Return the [x, y] coordinate for the center point of the cell that contains the specified text.  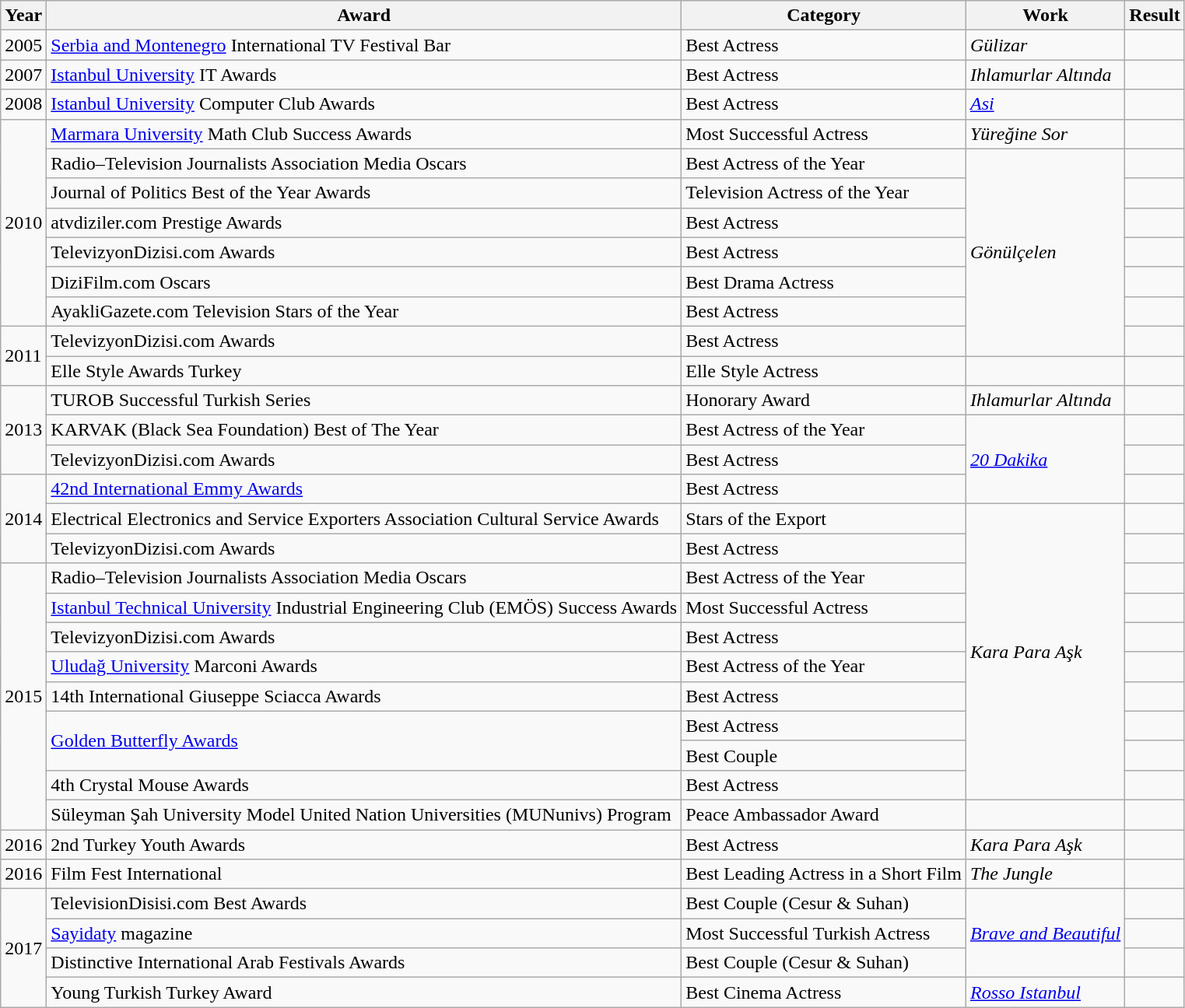
Istanbul Technical University Industrial Engineering Club (EMÖS) Success Awards [364, 607]
TelevisionDisisi.com Best Awards [364, 904]
Elle Style Awards Turkey [364, 371]
2017 [23, 948]
2015 [23, 697]
42nd International Emmy Awards [364, 489]
Most Successful Turkish Actress [824, 933]
DiziFilm.com Oscars [364, 282]
Journal of Politics Best of the Year Awards [364, 193]
AyakliGazete.com Television Stars of the Year [364, 311]
20 Dakika [1045, 460]
4th Crystal Mouse Awards [364, 785]
Gülizar [1045, 45]
Best Cinema Actress [824, 992]
Marmara University Math Club Success Awards [364, 134]
Serbia and Montenegro International TV Festival Bar [364, 45]
Stars of the Export [824, 519]
Award [364, 16]
Golden Butterfly Awards [364, 740]
Result [1155, 16]
2013 [23, 430]
Best Leading Actress in a Short Film [824, 874]
Istanbul University IT Awards [364, 75]
Category [824, 16]
Young Turkish Turkey Award [364, 992]
Süleyman Şah University Model United Nation Universities (MUNunivs) Program [364, 814]
14th International Giuseppe Sciacca Awards [364, 696]
2014 [23, 519]
Electrical Electronics and Service Exporters Association Cultural Service Awards [364, 519]
Yüreğine Sor [1045, 134]
2011 [23, 355]
atvdiziler.com Prestige Awards [364, 222]
Television Actress of the Year [824, 193]
Uludağ University Marconi Awards [364, 667]
Asi [1045, 104]
Honorary Award [824, 401]
Year [23, 16]
Istanbul University Computer Club Awards [364, 104]
KARVAK (Black Sea Foundation) Best of The Year [364, 430]
TUROB Successful Turkish Series [364, 401]
Film Fest International [364, 874]
Best Drama Actress [824, 282]
Distinctive International Arab Festivals Awards [364, 963]
Rosso Istanbul [1045, 992]
Elle Style Actress [824, 371]
2008 [23, 104]
2005 [23, 45]
The Jungle [1045, 874]
Brave and Beautiful [1045, 933]
Gönülçelen [1045, 252]
2007 [23, 75]
Peace Ambassador Award [824, 814]
Best Couple [824, 755]
2010 [23, 222]
2nd Turkey Youth Awards [364, 844]
Sayidaty magazine [364, 933]
Work [1045, 16]
